Return [X, Y] of the center of cell containing provided text 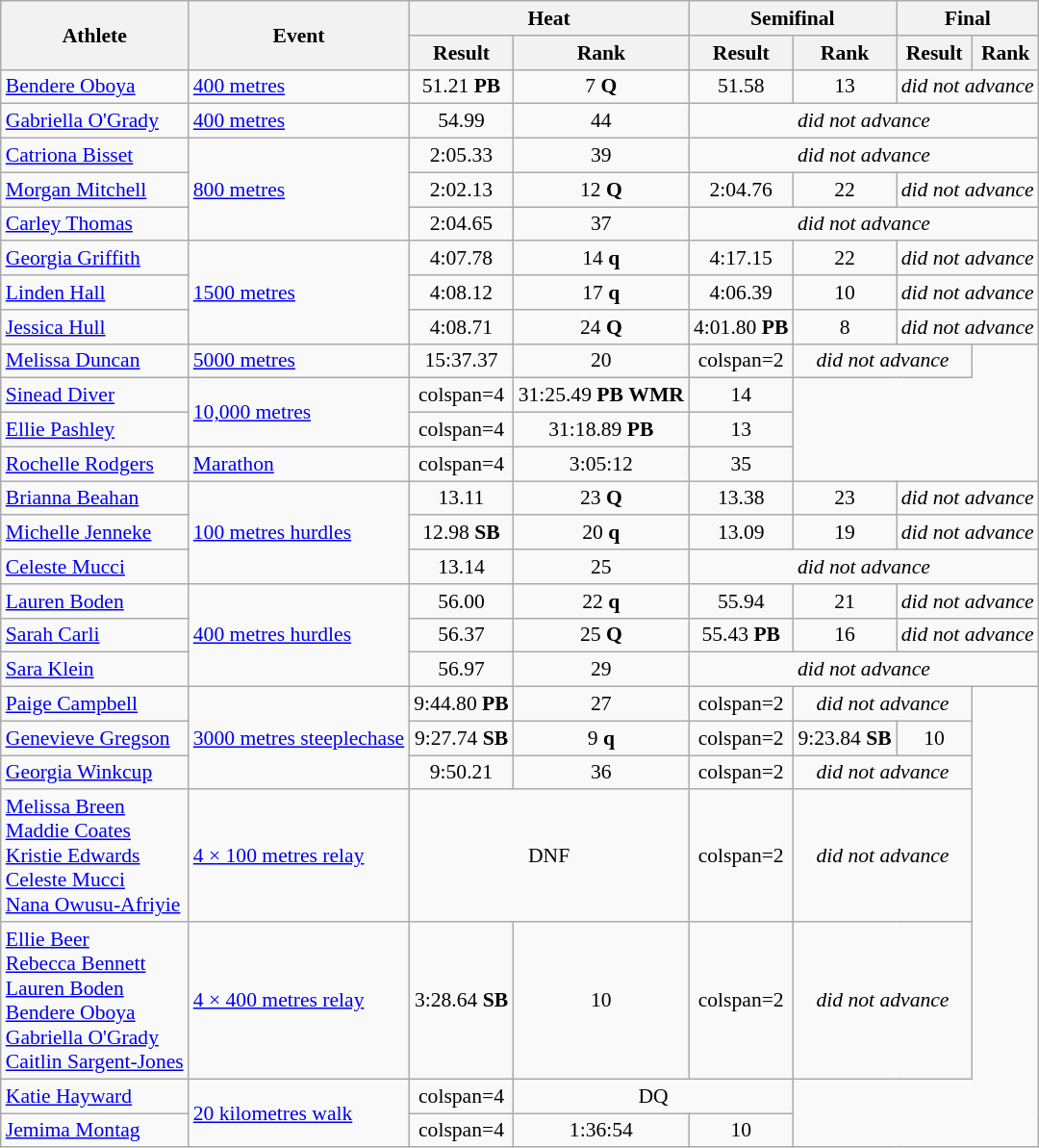
4:08.12 [461, 293]
37 [601, 224]
9:50.21 [461, 773]
Jessica Hull [94, 327]
51.58 [741, 87]
Marathon [299, 464]
Rochelle Rodgers [94, 464]
Morgan Mitchell [94, 190]
51.21 PB [461, 87]
4:01.80 PB [741, 327]
DQ [654, 1096]
4 × 100 metres relay [299, 856]
15:37.37 [461, 361]
Heat [548, 18]
Melissa BreenMaddie CoatesKristie EdwardsCeleste MucciNana Owusu-Afriyie [94, 856]
39 [601, 156]
2:05.33 [461, 156]
Jemima Montag [94, 1131]
3:28.64 SB [461, 1001]
100 metres hurdles [299, 533]
Final [968, 18]
Sara Klein [94, 670]
800 metres [299, 191]
13.11 [461, 498]
13.14 [461, 567]
Michelle Jenneke [94, 533]
31:18.89 PB [601, 430]
12 Q [601, 190]
Genevieve Gregson [94, 738]
20 q [601, 533]
10,000 metres [299, 412]
23 Q [601, 498]
23 [845, 498]
Georgia Griffith [94, 259]
55.94 [741, 601]
Event [299, 35]
56.37 [461, 635]
Melissa Duncan [94, 361]
22 q [601, 601]
2:04.65 [461, 224]
31:25.49 PB WMR [601, 395]
4:17.15 [741, 259]
25 [601, 567]
Semifinal [793, 18]
17 q [601, 293]
13.09 [741, 533]
16 [845, 635]
Brianna Beahan [94, 498]
8 [845, 327]
DNF [548, 856]
7 Q [601, 87]
25 Q [601, 635]
56.97 [461, 670]
9:27.74 SB [461, 738]
1500 metres [299, 293]
54.99 [461, 121]
Catriona Bisset [94, 156]
14 [741, 395]
24 Q [601, 327]
44 [601, 121]
400 metres hurdles [299, 635]
20 kilometres walk [299, 1112]
4:06.39 [741, 293]
14 q [601, 259]
21 [845, 601]
4:07.78 [461, 259]
3000 metres steeplechase [299, 739]
35 [741, 464]
9 q [601, 738]
4:08.71 [461, 327]
Athlete [94, 35]
29 [601, 670]
9:23.84 SB [845, 738]
4 × 400 metres relay [299, 1001]
3:05:12 [601, 464]
Celeste Mucci [94, 567]
12.98 SB [461, 533]
Paige Campbell [94, 704]
27 [601, 704]
56.00 [461, 601]
1:36:54 [601, 1131]
2:02.13 [461, 190]
Carley Thomas [94, 224]
Sarah Carli [94, 635]
19 [845, 533]
Gabriella O'Grady [94, 121]
Sinead Diver [94, 395]
13.38 [741, 498]
Lauren Boden [94, 601]
9:44.80 PB [461, 704]
Linden Hall [94, 293]
Bendere Oboya [94, 87]
55.43 PB [741, 635]
Ellie BeerRebecca BennettLauren BodenBendere OboyaGabriella O'GradyCaitlin Sargent-Jones [94, 1001]
Georgia Winkcup [94, 773]
36 [601, 773]
Ellie Pashley [94, 430]
20 [601, 361]
Katie Hayward [94, 1096]
5000 metres [299, 361]
2:04.76 [741, 190]
